For the text-containing cell, return its midpoint in (X, Y) coordinate format. 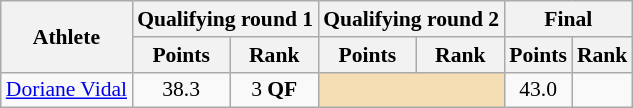
Qualifying round 2 (411, 19)
Final (568, 19)
Qualifying round 1 (225, 19)
3 QF (274, 90)
38.3 (181, 90)
Athlete (66, 36)
Doriane Vidal (66, 90)
43.0 (538, 90)
